Pinpoint the cell where the given text exists, returning its [x, y] midpoint coordinate. 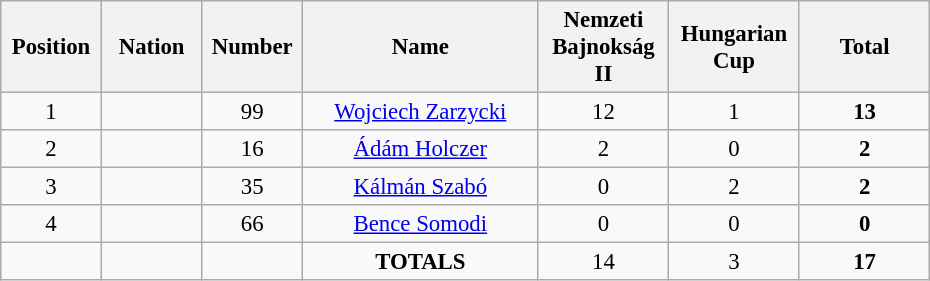
Total [864, 47]
13 [864, 112]
66 [252, 224]
35 [252, 187]
Position [52, 47]
17 [864, 262]
Kálmán Szabó [421, 187]
TOTALS [421, 262]
16 [252, 149]
Number [252, 47]
99 [252, 112]
Nation [152, 47]
14 [604, 262]
Name [421, 47]
Hungarian Cup [734, 47]
Nemzeti Bajnokság II [604, 47]
Wojciech Zarzycki [421, 112]
4 [52, 224]
Ádám Holczer [421, 149]
Bence Somodi [421, 224]
12 [604, 112]
